Scan for the cell matching the given text and deliver its (X, Y) coordinate at center. 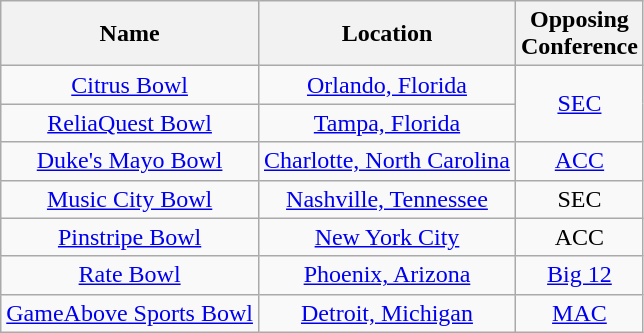
Big 12 (579, 275)
Duke's Mayo Bowl (130, 161)
GameAbove Sports Bowl (130, 313)
Orlando, Florida (386, 85)
MAC (579, 313)
Charlotte, North Carolina (386, 161)
Location (386, 34)
Tampa, Florida (386, 123)
OpposingConference (579, 34)
Name (130, 34)
New York City (386, 237)
Nashville, Tennessee (386, 199)
Detroit, Michigan (386, 313)
Pinstripe Bowl (130, 237)
Citrus Bowl (130, 85)
Rate Bowl (130, 275)
ReliaQuest Bowl (130, 123)
Phoenix, Arizona (386, 275)
Music City Bowl (130, 199)
